Scan for the cell matching the given text and deliver its (x, y) coordinate at center. 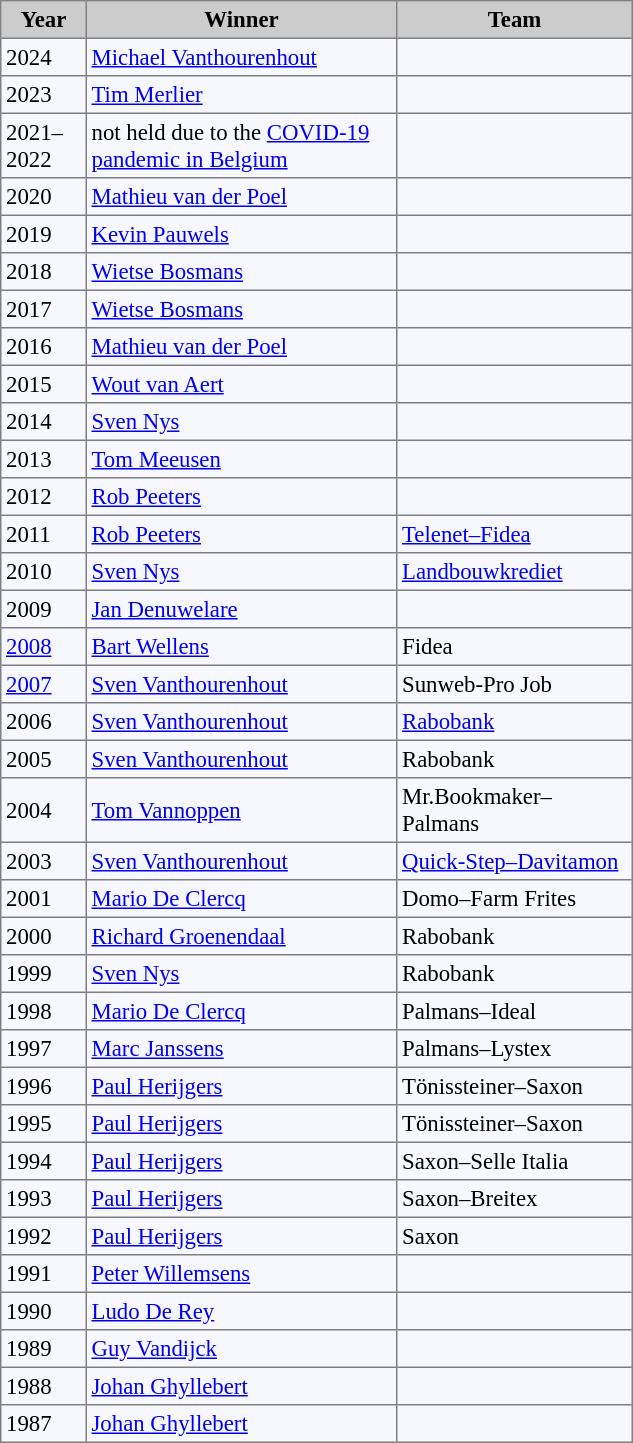
Winner (241, 20)
Sunweb-Pro Job (515, 684)
Saxon (515, 1236)
2017 (44, 309)
2007 (44, 684)
Fidea (515, 647)
2023 (44, 95)
1993 (44, 1199)
Bart Wellens (241, 647)
Tim Merlier (241, 95)
1988 (44, 1386)
Palmans–Ideal (515, 1011)
1999 (44, 974)
Quick-Step–Davitamon (515, 861)
Guy Vandijck (241, 1349)
2019 (44, 234)
2010 (44, 572)
2006 (44, 722)
2009 (44, 609)
Mr.Bookmaker–Palmans (515, 810)
2016 (44, 347)
Team (515, 20)
1995 (44, 1124)
2024 (44, 57)
Saxon–Breitex (515, 1199)
Michael Vanthourenhout (241, 57)
Richard Groenendaal (241, 936)
1997 (44, 1049)
1991 (44, 1274)
2018 (44, 272)
1989 (44, 1349)
2005 (44, 759)
Saxon–Selle Italia (515, 1161)
2011 (44, 534)
2012 (44, 497)
1996 (44, 1086)
Ludo De Rey (241, 1311)
not held due to the COVID-19 pandemic in Belgium (241, 145)
Tom Meeusen (241, 459)
2015 (44, 384)
1990 (44, 1311)
2001 (44, 899)
Landbouwkrediet (515, 572)
1987 (44, 1424)
Jan Denuwelare (241, 609)
2020 (44, 197)
1998 (44, 1011)
1994 (44, 1161)
2003 (44, 861)
2000 (44, 936)
Kevin Pauwels (241, 234)
2004 (44, 810)
Wout van Aert (241, 384)
Peter Willemsens (241, 1274)
2013 (44, 459)
Domo–Farm Frites (515, 899)
2008 (44, 647)
2014 (44, 422)
Tom Vannoppen (241, 810)
Telenet–Fidea (515, 534)
1992 (44, 1236)
Year (44, 20)
2021–2022 (44, 145)
Palmans–Lystex (515, 1049)
Marc Janssens (241, 1049)
